Determine the [x, y] coordinate at the center of the cell enclosing the given text.  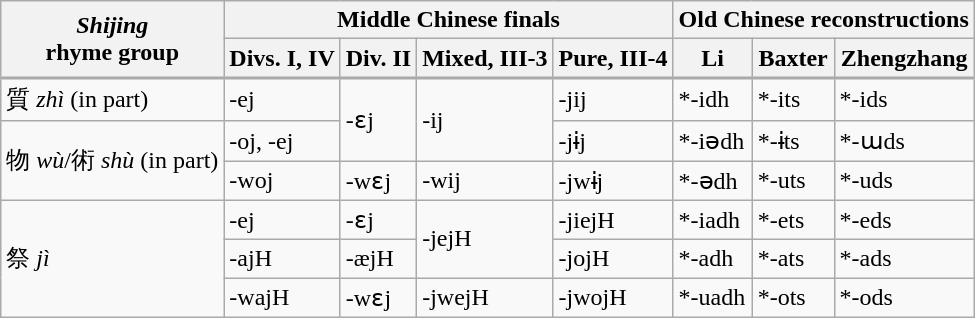
*-ədh [712, 180]
*-eds [904, 220]
Baxter [793, 58]
-jejH [485, 239]
-woj [282, 180]
*-uadh [712, 298]
Middle Chinese finals [448, 20]
-jiejH [613, 220]
*-adh [712, 259]
-ajH [282, 259]
質 zhì (in part) [112, 100]
Divs. I, IV [282, 58]
-jij [613, 100]
*-its [793, 100]
*-uts [793, 180]
-jojH [613, 259]
Old Chinese reconstructions [824, 20]
*-ots [793, 298]
*-iədh [712, 141]
Div. II [378, 58]
祭 jì [112, 258]
-wajH [282, 298]
-ij [485, 120]
*-iadh [712, 220]
Li [712, 58]
-oj, -ej [282, 141]
*-uds [904, 180]
-jwɨj [613, 180]
-jɨj [613, 141]
*-ɨts [793, 141]
*-idh [712, 100]
Mixed, III-3 [485, 58]
*-ats [793, 259]
-jwejH [485, 298]
-wij [485, 180]
*-ɯds [904, 141]
Zhengzhang [904, 58]
Shijingrhyme group [112, 40]
*-ads [904, 259]
物 wù/術 shù (in part) [112, 160]
*-ods [904, 298]
Pure, III-4 [613, 58]
-jwojH [613, 298]
*-ets [793, 220]
*-ids [904, 100]
-æjH [378, 259]
